Identify which cell holds the provided text, then report its (x, y) central coordinate. 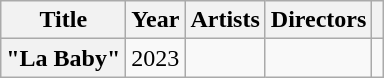
2023 (156, 58)
Year (156, 20)
"La Baby" (64, 58)
Directors (318, 20)
Artists (225, 20)
Title (64, 20)
